From the cell containing the given text, extract its center point as (X, Y) coordinate. 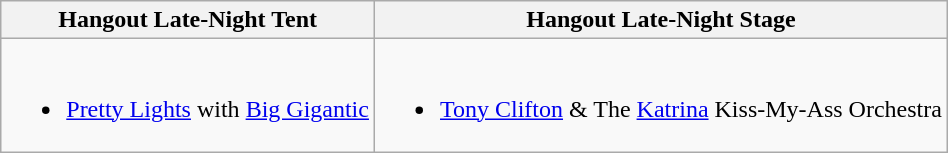
Tony Clifton & The Katrina Kiss-My-Ass Orchestra (660, 96)
Pretty Lights with Big Gigantic (188, 96)
Hangout Late-Night Tent (188, 20)
Hangout Late-Night Stage (660, 20)
